Pinpoint the cell where the given text exists, returning its (x, y) midpoint coordinate. 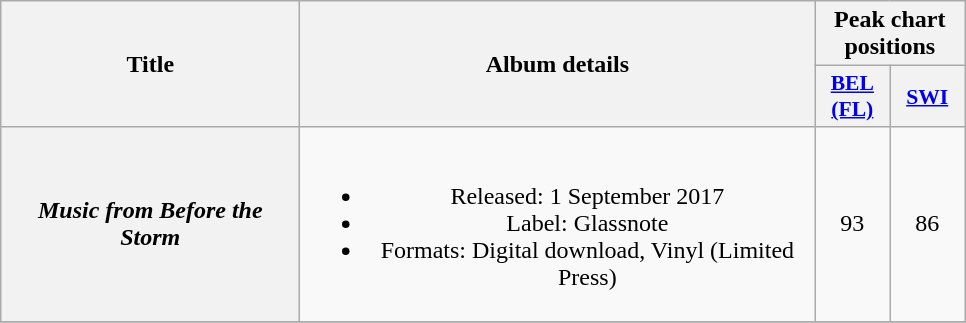
Music from Before the Storm (150, 224)
Peak chart positions (890, 34)
86 (928, 224)
Released: 1 September 2017Label: GlassnoteFormats: Digital download, Vinyl (Limited Press) (558, 224)
BEL (FL) (852, 96)
Title (150, 64)
SWI (928, 96)
93 (852, 224)
Album details (558, 64)
